Output the [X, Y] coordinate of the center of the cell containing the given text.  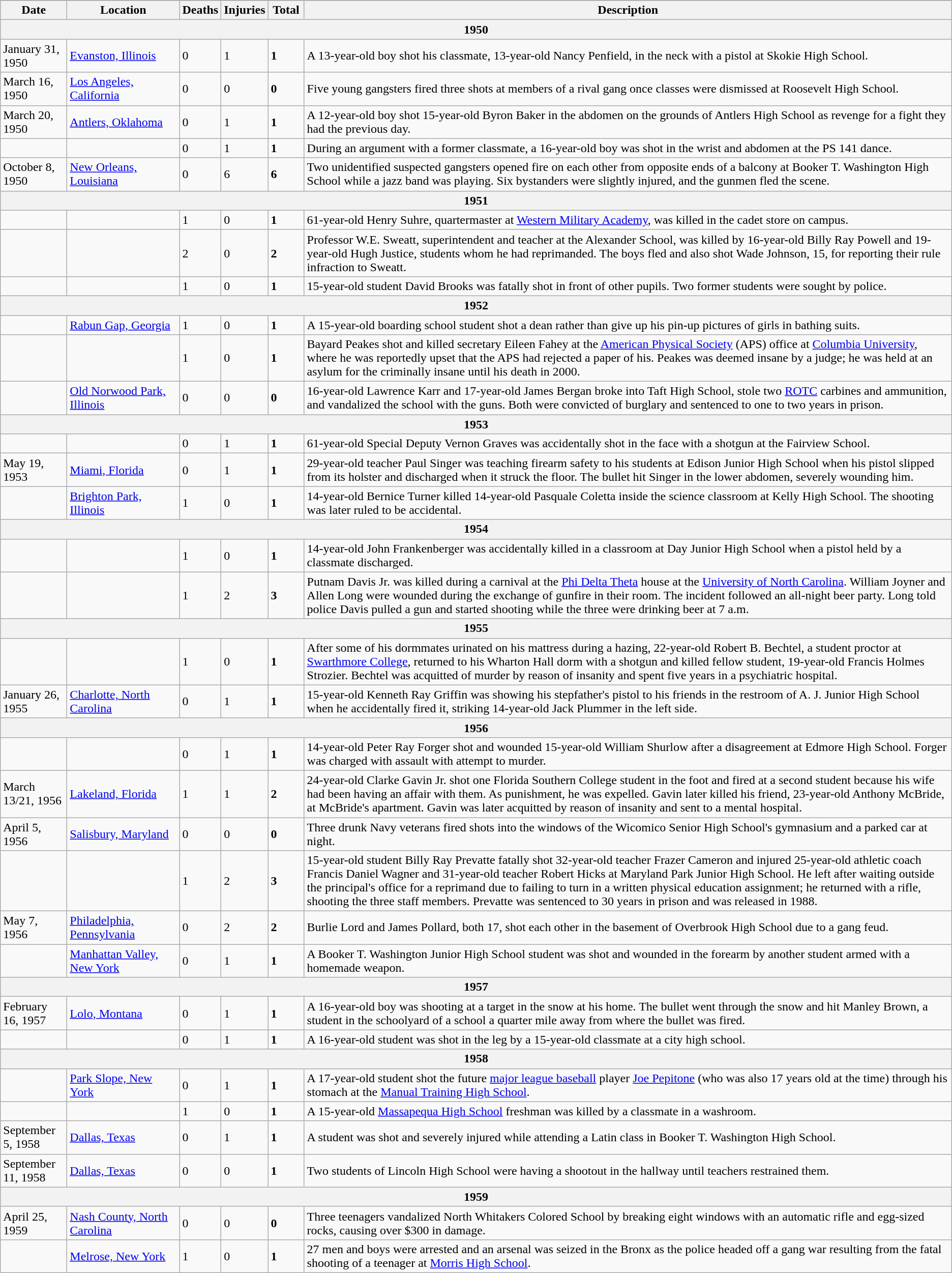
January 31, 1950 [34, 56]
Two students of Lincoln High School were having a shootout in the hallway until teachers restrained them. [628, 1170]
Date [34, 10]
1957 [476, 987]
March 20, 1950 [34, 122]
Charlotte, North Carolina [123, 701]
A 16-year-old student was shot in the leg by a 15-year-old classmate at a city high school. [628, 1039]
1959 [476, 1197]
April 25, 1959 [34, 1223]
A student was shot and severely injured while attending a Latin class in Booker T. Washington High School. [628, 1138]
Burlie Lord and James Pollard, both 17, shot each other in the basement of Overbrook High School due to a gang feud. [628, 928]
15-year-old student David Brooks was fatally shot in front of other pupils. Two former students were sought by police. [628, 286]
May 19, 1953 [34, 470]
1955 [476, 628]
Nash County, North Carolina [123, 1223]
61-year-old Henry Suhre, quartermaster at Western Military Academy, was killed in the cadet store on campus. [628, 220]
February 16, 1957 [34, 1014]
Description [628, 10]
Philadelphia, Pennsylvania [123, 928]
Lolo, Montana [123, 1014]
Total [286, 10]
1954 [476, 529]
September 11, 1958 [34, 1170]
A Booker T. Washington Junior High School student was shot and wounded in the forearm by another student armed with a homemade weapon. [628, 961]
March 16, 1950 [34, 89]
Five young gangsters fired three shots at members of a rival gang once classes were dismissed at Roosevelt High School. [628, 89]
A 15-year-old boarding school student shot a dean rather than give up his pin-up pictures of girls in bathing suits. [628, 325]
New Orleans, Louisiana [123, 174]
1956 [476, 728]
Los Angeles, California [123, 89]
Salisbury, Maryland [123, 833]
Evanston, Illinois [123, 56]
1952 [476, 305]
A 12-year-old boy shot 15-year-old Byron Baker in the abdomen on the grounds of Antlers High School as revenge for a fight they had the previous day. [628, 122]
January 26, 1955 [34, 701]
1958 [476, 1059]
Manhattan Valley, New York [123, 961]
Antlers, Oklahoma [123, 122]
A 13-year-old boy shot his classmate, 13-year-old Nancy Penfield, in the neck with a pistol at Skokie High School. [628, 56]
Rabun Gap, Georgia [123, 325]
Lakeland, Florida [123, 794]
14-year-old John Frankenberger was accidentally killed in a classroom at Day Junior High School when a pistol held by a classmate discharged. [628, 556]
Miami, Florida [123, 470]
Park Slope, New York [123, 1085]
October 8, 1950 [34, 174]
Location [123, 10]
Melrose, New York [123, 1256]
Three drunk Navy veterans fired shots into the windows of the Wicomico Senior High School's gymnasium and a parked car at night. [628, 833]
1950 [476, 30]
61-year-old Special Deputy Vernon Graves was accidentally shot in the face with a shotgun at the Fairview School. [628, 444]
Old Norwood Park, Illinois [123, 398]
During an argument with a former classmate, a 16-year-old boy was shot in the wrist and abdomen at the PS 141 dance. [628, 148]
March 13/21, 1956 [34, 794]
Brighton Park, Illinois [123, 503]
1951 [476, 200]
Deaths [200, 10]
A 15-year-old Massapequa High School freshman was killed by a classmate in a washroom. [628, 1111]
April 5, 1956 [34, 833]
September 5, 1958 [34, 1138]
May 7, 1956 [34, 928]
Injuries [245, 10]
1953 [476, 424]
